Detect which cell encompasses the target text, then output its [X, Y] center coordinate. 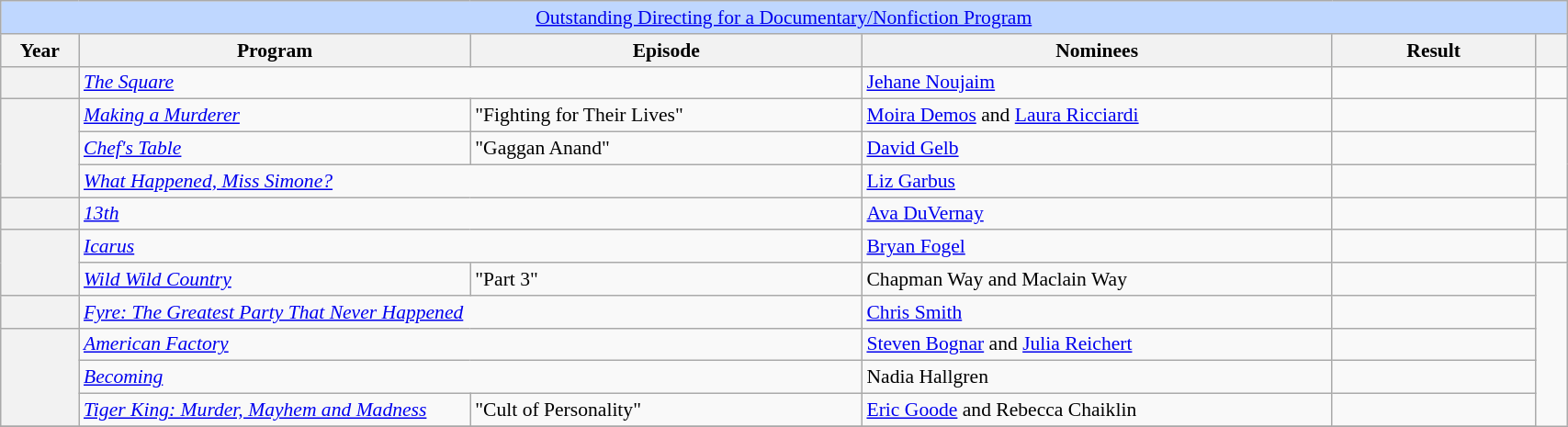
Fyre: The Greatest Party That Never Happened [470, 312]
"Part 3" [666, 279]
Ava DuVernay [1097, 214]
Jehane Noujaim [1097, 83]
"Gaggan Anand" [666, 149]
Chris Smith [1097, 312]
David Gelb [1097, 149]
Steven Bognar and Julia Reichert [1097, 344]
The Square [470, 83]
"Cult of Personality" [666, 410]
Outstanding Directing for a Documentary/Nonfiction Program [784, 17]
Result [1434, 51]
Chef's Table [275, 149]
Program [275, 51]
Chapman Way and Maclain Way [1097, 279]
13th [470, 214]
Moira Demos and Laura Ricciardi [1097, 116]
Episode [666, 51]
Liz Garbus [1097, 181]
"Fighting for Their Lives" [666, 116]
Becoming [470, 377]
Wild Wild Country [275, 279]
American Factory [470, 344]
Making a Murderer [275, 116]
What Happened, Miss Simone? [470, 181]
Bryan Fogel [1097, 247]
Nadia Hallgren [1097, 377]
Nominees [1097, 51]
Eric Goode and Rebecca Chaiklin [1097, 410]
Tiger King: Murder, Mayhem and Madness [275, 410]
Year [40, 51]
Icarus [470, 247]
